Pinpoint the cell where the given text exists, returning its [X, Y] midpoint coordinate. 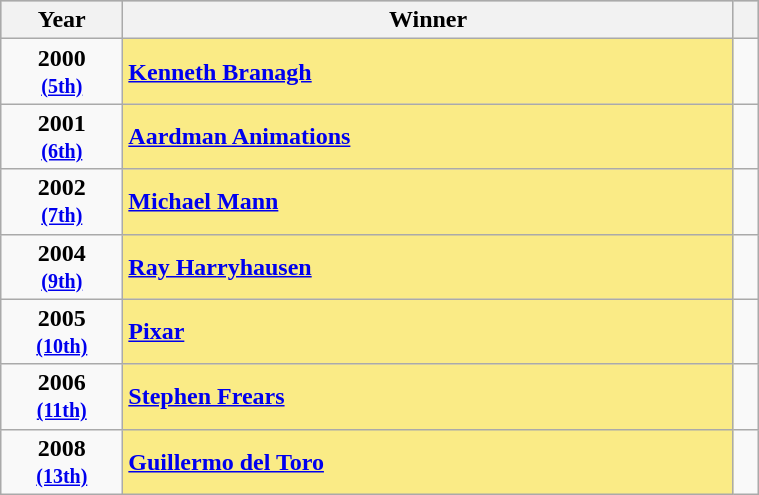
Guillermo del Toro [428, 462]
Pixar [428, 332]
2008 (13th) [62, 462]
Stephen Frears [428, 396]
Ray Harryhausen [428, 266]
Aardman Animations [428, 136]
Year [62, 20]
Kenneth Branagh [428, 72]
2006 (11th) [62, 396]
2005 (10th) [62, 332]
2004 (9th) [62, 266]
2000 (5th) [62, 72]
2001 (6th) [62, 136]
Michael Mann [428, 202]
Winner [428, 20]
2002 (7th) [62, 202]
